Extract the (X, Y) coordinate from the center of the cell holding the provided text.  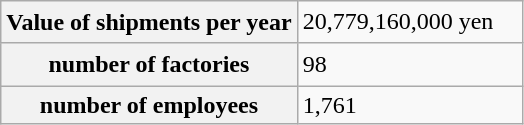
1,761 (410, 105)
Value of shipments per year (149, 22)
number of employees (149, 105)
number of factories (149, 64)
98 (410, 64)
20,779,160,000 yen (410, 22)
